Scan for the cell matching the given text and deliver its [x, y] coordinate at center. 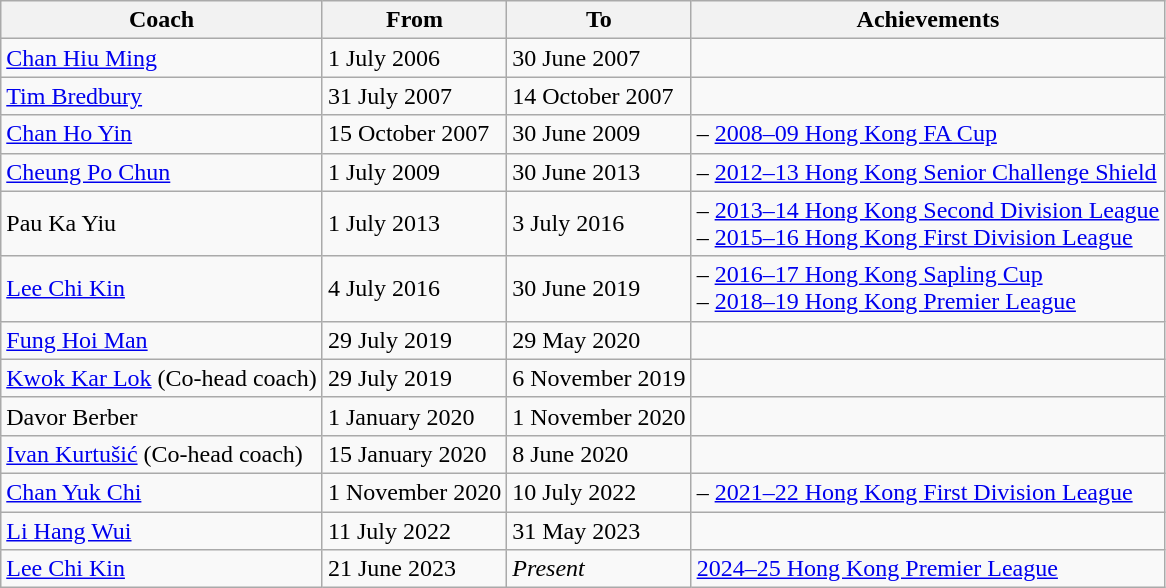
Chan Yuk Chi [162, 492]
– 2016–17 Hong Kong Sapling Cup– 2018–19 Hong Kong Premier League [928, 288]
14 October 2007 [599, 96]
Li Hang Wui [162, 531]
1 January 2020 [414, 416]
Chan Hiu Ming [162, 58]
4 July 2016 [414, 288]
30 June 2019 [599, 288]
1 July 2006 [414, 58]
Kwok Kar Lok (Co-head coach) [162, 378]
To [599, 20]
Cheung Po Chun [162, 172]
30 June 2007 [599, 58]
30 June 2009 [599, 134]
Chan Ho Yin [162, 134]
Tim Bredbury [162, 96]
21 June 2023 [414, 569]
Present [599, 569]
11 July 2022 [414, 531]
15 October 2007 [414, 134]
15 January 2020 [414, 454]
29 May 2020 [599, 340]
Davor Berber [162, 416]
1 July 2013 [414, 224]
Ivan Kurtušić (Co-head coach) [162, 454]
– 2021–22 Hong Kong First Division League [928, 492]
From [414, 20]
Pau Ka Yiu [162, 224]
Coach [162, 20]
31 May 2023 [599, 531]
3 July 2016 [599, 224]
10 July 2022 [599, 492]
– 2013–14 Hong Kong Second Division League– 2015–16 Hong Kong First Division League [928, 224]
Fung Hoi Man [162, 340]
6 November 2019 [599, 378]
8 June 2020 [599, 454]
1 July 2009 [414, 172]
– 2008–09 Hong Kong FA Cup [928, 134]
Achievements [928, 20]
30 June 2013 [599, 172]
– 2012–13 Hong Kong Senior Challenge Shield [928, 172]
2024–25 Hong Kong Premier League [928, 569]
31 July 2007 [414, 96]
